Search for the cell housing the specified text and yield its [x, y] center coordinate. 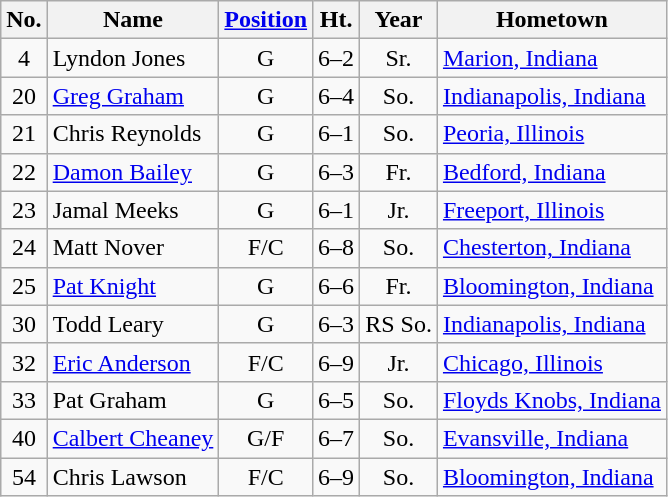
Chris Lawson [133, 477]
Damon Bailey [133, 172]
Lyndon Jones [133, 58]
4 [24, 58]
Calbert Cheaney [133, 438]
6–8 [336, 248]
30 [24, 324]
Eric Anderson [133, 362]
Jamal Meeks [133, 210]
Pat Graham [133, 400]
54 [24, 477]
No. [24, 20]
6–2 [336, 58]
40 [24, 438]
G/F [266, 438]
Ht. [336, 20]
Matt Nover [133, 248]
6–5 [336, 400]
21 [24, 134]
24 [24, 248]
23 [24, 210]
Peoria, Illinois [552, 134]
Name [133, 20]
25 [24, 286]
Bedford, Indiana [552, 172]
Hometown [552, 20]
6–7 [336, 438]
Sr. [399, 58]
Year [399, 20]
33 [24, 400]
32 [24, 362]
Floyds Knobs, Indiana [552, 400]
6–4 [336, 96]
RS So. [399, 324]
6–6 [336, 286]
Chicago, Illinois [552, 362]
Position [266, 20]
Pat Knight [133, 286]
Marion, Indiana [552, 58]
20 [24, 96]
Freeport, Illinois [552, 210]
Todd Leary [133, 324]
Evansville, Indiana [552, 438]
Chris Reynolds [133, 134]
Chesterton, Indiana [552, 248]
Greg Graham [133, 96]
22 [24, 172]
